Scan for the cell matching the given text and deliver its [x, y] coordinate at center. 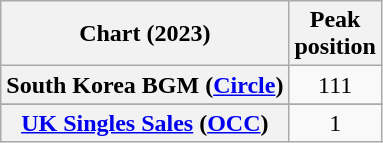
South Korea BGM (Circle) [145, 85]
Peakposition [335, 34]
111 [335, 85]
Chart (2023) [145, 34]
UK Singles Sales (OCC) [145, 123]
1 [335, 123]
